Capture the cell that displays the provided text and extract its (x, y) central coordinate. 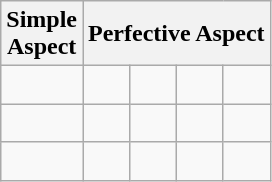
SimpleAspect (42, 34)
Perfective Aspect (176, 34)
